Return the [x, y] coordinate for the center point of the cell that contains the specified text.  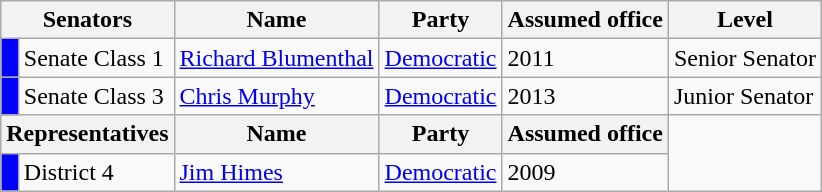
Senate Class 3 [96, 96]
2011 [585, 58]
Senior Senator [744, 58]
Jim Himes [276, 172]
Junior Senator [744, 96]
Richard Blumenthal [276, 58]
2013 [585, 96]
Senate Class 1 [96, 58]
District 4 [96, 172]
Representatives [88, 134]
2009 [585, 172]
Senators [88, 20]
Level [744, 20]
Chris Murphy [276, 96]
